Provide the (X, Y) coordinate of the cell's center where the given text is located.  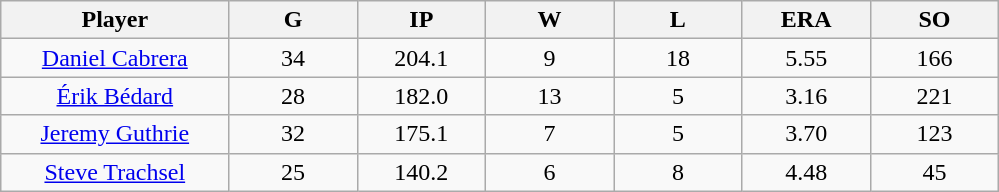
Jeremy Guthrie (115, 134)
32 (293, 134)
Érik Bédard (115, 96)
8 (678, 172)
34 (293, 58)
25 (293, 172)
9 (549, 58)
204.1 (421, 58)
7 (549, 134)
Steve Trachsel (115, 172)
W (549, 20)
221 (934, 96)
SO (934, 20)
G (293, 20)
L (678, 20)
ERA (806, 20)
13 (549, 96)
4.48 (806, 172)
182.0 (421, 96)
5.55 (806, 58)
3.70 (806, 134)
Daniel Cabrera (115, 58)
Player (115, 20)
123 (934, 134)
166 (934, 58)
140.2 (421, 172)
28 (293, 96)
3.16 (806, 96)
IP (421, 20)
45 (934, 172)
6 (549, 172)
18 (678, 58)
175.1 (421, 134)
